From the cell containing the given text, extract its center point as [x, y] coordinate. 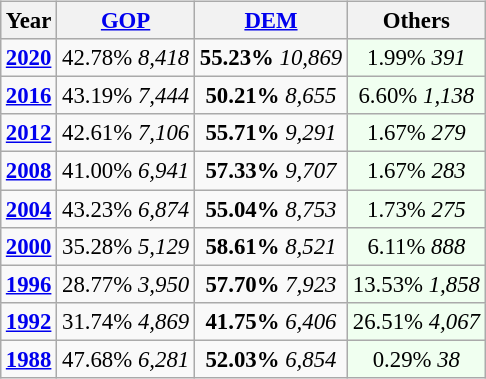
58.61% 8,521 [270, 246]
1988 [29, 359]
50.21% 8,655 [270, 96]
0.29% 38 [416, 359]
2012 [29, 133]
35.28% 5,129 [126, 246]
1.73% 275 [416, 209]
41.00% 6,941 [126, 171]
GOP [126, 21]
2016 [29, 96]
2000 [29, 246]
55.04% 8,753 [270, 209]
52.03% 6,854 [270, 359]
1996 [29, 284]
57.70% 7,923 [270, 284]
Others [416, 21]
2004 [29, 209]
55.71% 9,291 [270, 133]
57.33% 9,707 [270, 171]
43.23% 6,874 [126, 209]
6.11% 888 [416, 246]
1.67% 279 [416, 133]
1.67% 283 [416, 171]
55.23% 10,869 [270, 58]
6.60% 1,138 [416, 96]
2020 [29, 58]
13.53% 1,858 [416, 284]
26.51% 4,067 [416, 321]
42.61% 7,106 [126, 133]
41.75% 6,406 [270, 321]
28.77% 3,950 [126, 284]
1992 [29, 321]
DEM [270, 21]
31.74% 4,869 [126, 321]
Year [29, 21]
1.99% 391 [416, 58]
42.78% 8,418 [126, 58]
43.19% 7,444 [126, 96]
47.68% 6,281 [126, 359]
2008 [29, 171]
